Extract the (X, Y) coordinate from the center of the cell holding the provided text.  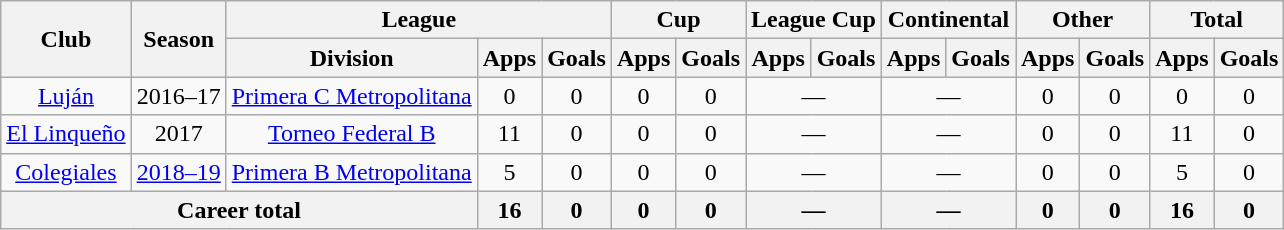
2016–17 (178, 96)
League Cup (814, 20)
Total (1217, 20)
Club (66, 39)
Career total (239, 210)
2017 (178, 134)
Luján (66, 96)
Cup (678, 20)
Primera B Metropolitana (352, 172)
Torneo Federal B (352, 134)
Primera C Metropolitana (352, 96)
Colegiales (66, 172)
Division (352, 58)
2018–19 (178, 172)
Continental (948, 20)
Other (1083, 20)
League (418, 20)
Season (178, 39)
El Linqueño (66, 134)
